Return the (x, y) coordinate for the center point of the cell that contains the specified text.  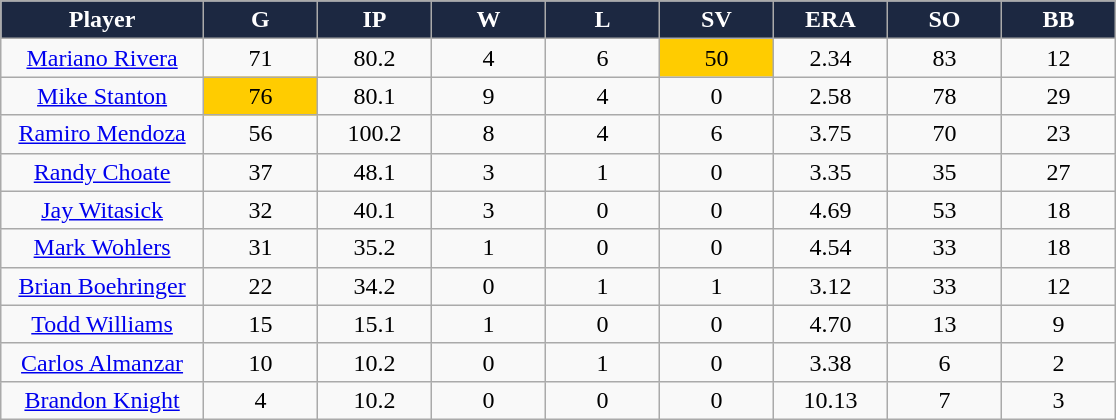
35.2 (374, 248)
70 (944, 134)
32 (260, 210)
4.70 (830, 324)
Player (102, 20)
2.58 (830, 96)
50 (716, 58)
15.1 (374, 324)
78 (944, 96)
3.38 (830, 362)
ERA (830, 20)
SO (944, 20)
7 (944, 400)
27 (1058, 172)
13 (944, 324)
3.35 (830, 172)
22 (260, 286)
Carlos Almanzar (102, 362)
SV (716, 20)
56 (260, 134)
BB (1058, 20)
3.12 (830, 286)
10 (260, 362)
Mariano Rivera (102, 58)
2.34 (830, 58)
80.1 (374, 96)
Ramiro Mendoza (102, 134)
31 (260, 248)
Jay Witasick (102, 210)
83 (944, 58)
23 (1058, 134)
4.54 (830, 248)
Brandon Knight (102, 400)
4.69 (830, 210)
G (260, 20)
40.1 (374, 210)
15 (260, 324)
35 (944, 172)
Mark Wohlers (102, 248)
3.75 (830, 134)
10.13 (830, 400)
53 (944, 210)
Mike Stanton (102, 96)
IP (374, 20)
48.1 (374, 172)
71 (260, 58)
W (488, 20)
34.2 (374, 286)
Todd Williams (102, 324)
29 (1058, 96)
80.2 (374, 58)
Brian Boehringer (102, 286)
L (602, 20)
76 (260, 96)
2 (1058, 362)
37 (260, 172)
100.2 (374, 134)
Randy Choate (102, 172)
8 (488, 134)
